Provide the (x, y) coordinate of the cell's center where the given text is located.  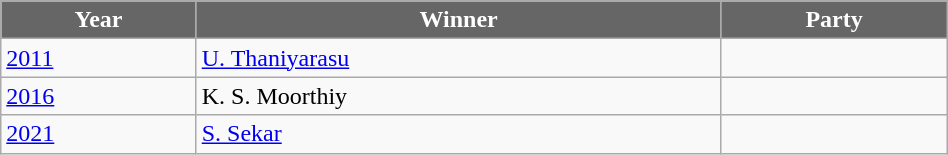
Party (834, 20)
2011 (98, 58)
K. S. Moorthiy (458, 96)
2016 (98, 96)
S. Sekar (458, 134)
2021 (98, 134)
Year (98, 20)
Winner (458, 20)
U. Thaniyarasu (458, 58)
